Pinpoint the cell where the given text exists, returning its [X, Y] midpoint coordinate. 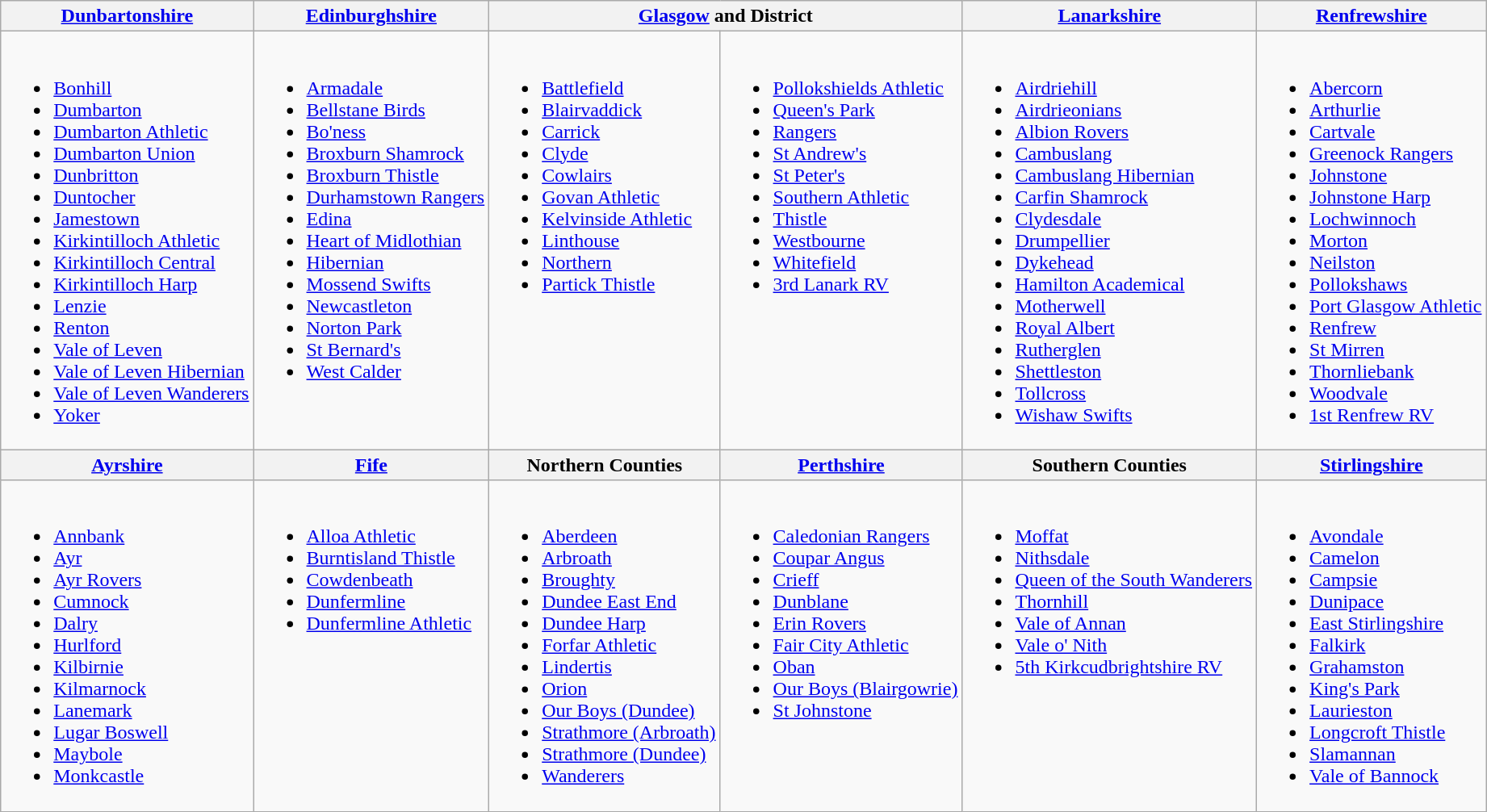
Lanarkshire [1109, 16]
Stirlingshire [1372, 465]
Southern Counties [1109, 465]
AvondaleCamelonCampsieDunipaceEast StirlingshireFalkirkGrahamstonKing's ParkLauriestonLongcroft ThistleSlamannanVale of Bannock [1372, 646]
Dunbartonshire [128, 16]
Ayrshire [128, 465]
Perthshire [841, 465]
Alloa AthleticBurntisland ThistleCowdenbeathDunfermlineDunfermline Athletic [371, 646]
Northern Counties [605, 465]
AberdeenArbroathBroughtyDundee East EndDundee HarpForfar AthleticLindertisOrionOur Boys (Dundee)Strathmore (Arbroath)Strathmore (Dundee)Wanderers [605, 646]
BattlefieldBlairvaddickCarrickClydeCowlairsGovan AthleticKelvinside AthleticLinthouseNorthernPartick Thistle [605, 241]
MoffatNithsdaleQueen of the South WanderersThornhillVale of AnnanVale o' Nith5th Kirkcudbrightshire RV [1109, 646]
Fife [371, 465]
Pollokshields AthleticQueen's ParkRangersSt Andrew'sSt Peter'sSouthern AthleticThistleWestbourneWhitefield3rd Lanark RV [841, 241]
Caledonian RangersCoupar AngusCrieffDunblaneErin RoversFair City AthleticObanOur Boys (Blairgowrie)St Johnstone [841, 646]
AnnbankAyrAyr RoversCumnockDalryHurlfordKilbirnieKilmarnockLanemarkLugar BoswellMayboleMonkcastle [128, 646]
Renfrewshire [1372, 16]
Edinburghshire [371, 16]
Glasgow and District [726, 16]
